For the text-containing cell, return its midpoint in [X, Y] coordinate format. 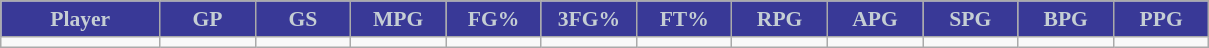
GS [302, 19]
APG [874, 19]
Player [80, 19]
3FG% [588, 19]
FT% [684, 19]
SPG [970, 19]
FG% [494, 19]
RPG [780, 19]
BPG [1066, 19]
MPG [398, 19]
GP [208, 19]
PPG [1161, 19]
